Find where the given text appears and provide that cell's center as [X, Y] coordinate. 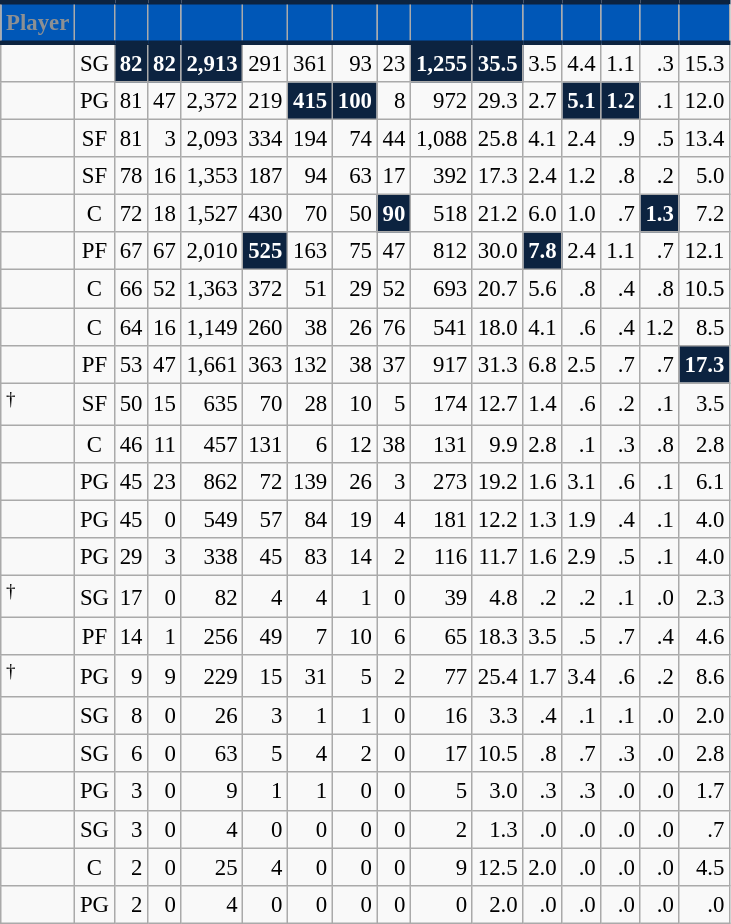
415 [310, 101]
12.7 [497, 404]
7.2 [704, 214]
35.5 [497, 62]
917 [442, 364]
18.3 [497, 637]
76 [394, 327]
4.6 [704, 637]
3.3 [497, 716]
.9 [620, 139]
116 [442, 557]
46 [130, 444]
13.4 [704, 139]
2.9 [582, 557]
6.0 [542, 214]
430 [266, 214]
361 [310, 62]
1.9 [582, 519]
2.5 [582, 364]
693 [442, 289]
229 [212, 676]
30.0 [497, 251]
1,363 [212, 289]
187 [266, 176]
Player [38, 22]
363 [266, 364]
9.9 [497, 444]
972 [442, 101]
194 [310, 139]
18.0 [497, 327]
12.2 [497, 519]
12 [354, 444]
2,913 [212, 62]
549 [212, 519]
5.0 [704, 176]
64 [130, 327]
334 [266, 139]
174 [442, 404]
2.7 [542, 101]
25.8 [497, 139]
256 [212, 637]
2,372 [212, 101]
3.0 [497, 792]
2,093 [212, 139]
8.5 [704, 327]
18 [164, 214]
84 [310, 519]
1,088 [442, 139]
1,353 [212, 176]
66 [130, 289]
77 [442, 676]
28 [310, 404]
2.3 [704, 596]
12.1 [704, 251]
7.8 [542, 251]
44 [394, 139]
273 [442, 482]
4.8 [497, 596]
3.1 [582, 482]
20.7 [497, 289]
372 [266, 289]
2,010 [212, 251]
541 [442, 327]
392 [442, 176]
132 [310, 364]
19.2 [497, 482]
1.4 [542, 404]
181 [442, 519]
518 [442, 214]
5.6 [542, 289]
74 [354, 139]
94 [310, 176]
12.5 [497, 867]
4.4 [582, 62]
7 [310, 637]
100 [354, 101]
53 [130, 364]
4.5 [704, 867]
5.1 [582, 101]
11.7 [497, 557]
57 [266, 519]
139 [310, 482]
525 [266, 251]
457 [212, 444]
19 [354, 519]
15.3 [704, 62]
163 [310, 251]
31.3 [497, 364]
11 [164, 444]
1,527 [212, 214]
83 [310, 557]
37 [394, 364]
635 [212, 404]
812 [442, 251]
338 [212, 557]
1,149 [212, 327]
8.6 [704, 676]
12.0 [704, 101]
51 [310, 289]
291 [266, 62]
219 [266, 101]
65 [442, 637]
1,661 [212, 364]
862 [212, 482]
31 [310, 676]
39 [442, 596]
78 [130, 176]
25.4 [497, 676]
6.8 [542, 364]
75 [354, 251]
260 [266, 327]
25 [212, 867]
93 [354, 62]
90 [394, 214]
21.2 [497, 214]
1,255 [442, 62]
1.0 [582, 214]
3.4 [582, 676]
49 [266, 637]
6.1 [704, 482]
29.3 [497, 101]
